For the text-containing cell, return its midpoint in [x, y] coordinate format. 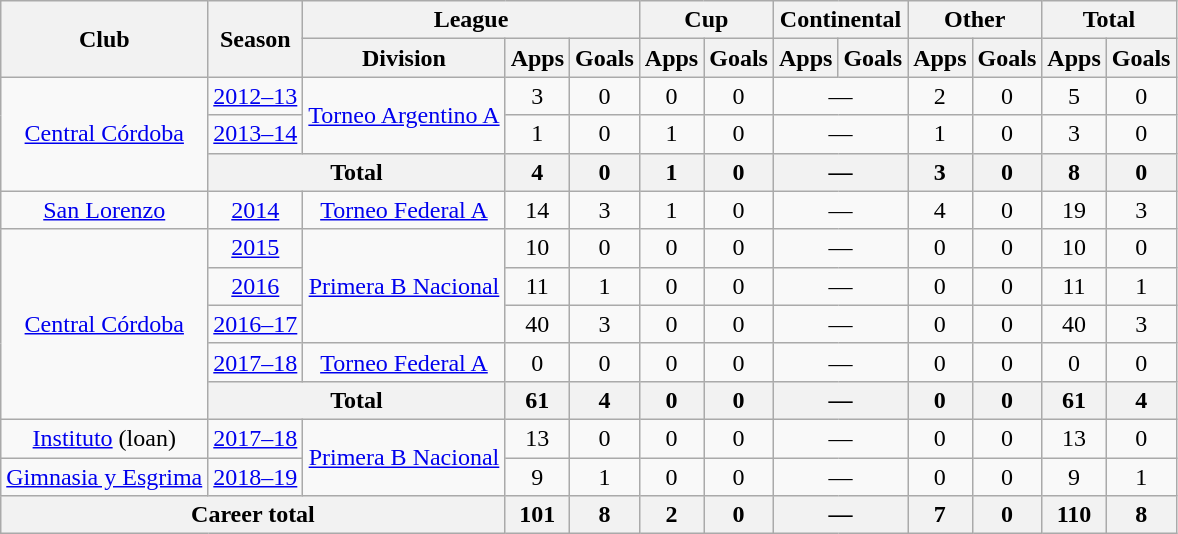
2014 [256, 210]
2018–19 [256, 477]
Cup [706, 20]
Club [104, 39]
2015 [256, 248]
Season [256, 39]
Continental [840, 20]
2013–14 [256, 134]
Torneo Argentino A [404, 115]
League [471, 20]
Career total [253, 515]
14 [537, 210]
110 [1074, 515]
2016 [256, 286]
5 [1074, 96]
Division [404, 58]
San Lorenzo [104, 210]
Instituto (loan) [104, 438]
19 [1074, 210]
2012–13 [256, 96]
Gimnasia y Esgrima [104, 477]
2016–17 [256, 324]
7 [940, 515]
Other [975, 20]
101 [537, 515]
